For the text-containing cell, return its midpoint in (X, Y) coordinate format. 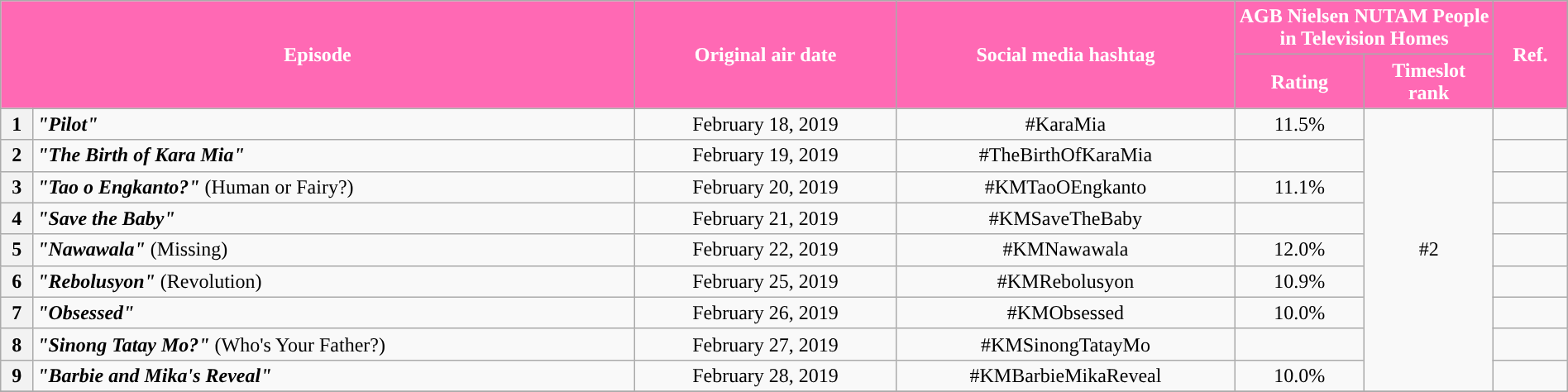
5 (17, 250)
Original air date (765, 55)
#KMSinongTatayMo (1066, 344)
#2 (1429, 250)
Episode (318, 55)
#KMObsessed (1066, 313)
12.0% (1299, 250)
3 (17, 187)
6 (17, 281)
7 (17, 313)
Ref. (1530, 55)
"Save the Baby" (334, 218)
#TheBirthOfKaraMia (1066, 155)
February 22, 2019 (765, 250)
#KMBarbieMikaReveal (1066, 375)
February 27, 2019 (765, 344)
"Nawawala" (Missing) (334, 250)
2 (17, 155)
Timeslotrank (1429, 81)
February 21, 2019 (765, 218)
#KMRebolusyon (1066, 281)
#KMSaveTheBaby (1066, 218)
Social media hashtag (1066, 55)
11.1% (1299, 187)
4 (17, 218)
February 26, 2019 (765, 313)
#KMNawawala (1066, 250)
9 (17, 375)
8 (17, 344)
11.5% (1299, 124)
"Barbie and Mika's Reveal" (334, 375)
"The Birth of Kara Mia" (334, 155)
#KMTaoOEngkanto (1066, 187)
February 25, 2019 (765, 281)
"Rebolusyon" (Revolution) (334, 281)
#KaraMia (1066, 124)
"Tao o Engkanto?" (Human or Fairy?) (334, 187)
February 28, 2019 (765, 375)
1 (17, 124)
"Obsessed" (334, 313)
February 18, 2019 (765, 124)
"Sinong Tatay Mo?" (Who's Your Father?) (334, 344)
AGB Nielsen NUTAM People in Television Homes (1365, 28)
10.9% (1299, 281)
Rating (1299, 81)
"Pilot" (334, 124)
February 19, 2019 (765, 155)
February 20, 2019 (765, 187)
